Scan for the cell matching the given text and deliver its [x, y] coordinate at center. 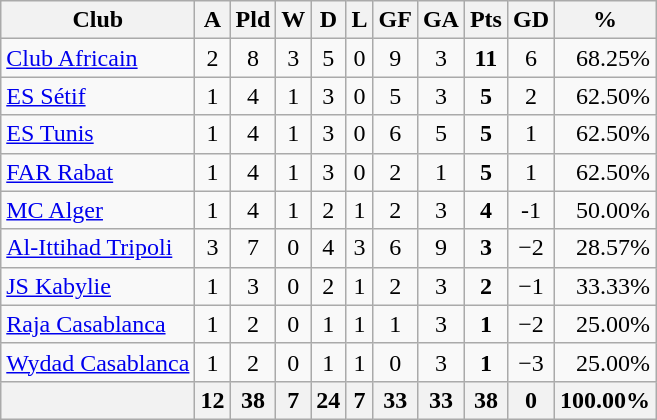
−3 [530, 362]
12 [212, 400]
GA [440, 20]
11 [486, 58]
28.57% [606, 248]
Wydad Casablanca [98, 362]
Pld [253, 20]
L [360, 20]
Club Africain [98, 58]
A [212, 20]
GD [530, 20]
MC Alger [98, 210]
D [328, 20]
8 [253, 58]
Raja Casablanca [98, 324]
% [606, 20]
Al-Ittihad Tripoli [98, 248]
ES Sétif [98, 96]
24 [328, 400]
GF [395, 20]
JS Kabylie [98, 286]
33.33% [606, 286]
Pts [486, 20]
68.25% [606, 58]
-1 [530, 210]
Club [98, 20]
FAR Rabat [98, 172]
W [294, 20]
50.00% [606, 210]
100.00% [606, 400]
ES Tunis [98, 134]
−1 [530, 286]
